Find where the given text appears and provide that cell's center as [x, y] coordinate. 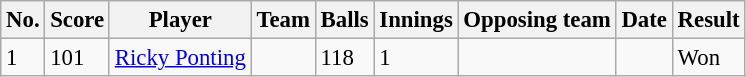
No. [23, 20]
Ricky Ponting [180, 58]
Team [283, 20]
Won [708, 58]
101 [78, 58]
Score [78, 20]
Opposing team [537, 20]
Result [708, 20]
118 [344, 58]
Innings [416, 20]
Date [644, 20]
Player [180, 20]
Balls [344, 20]
